Extract the [x, y] coordinate from the center of the cell holding the provided text.  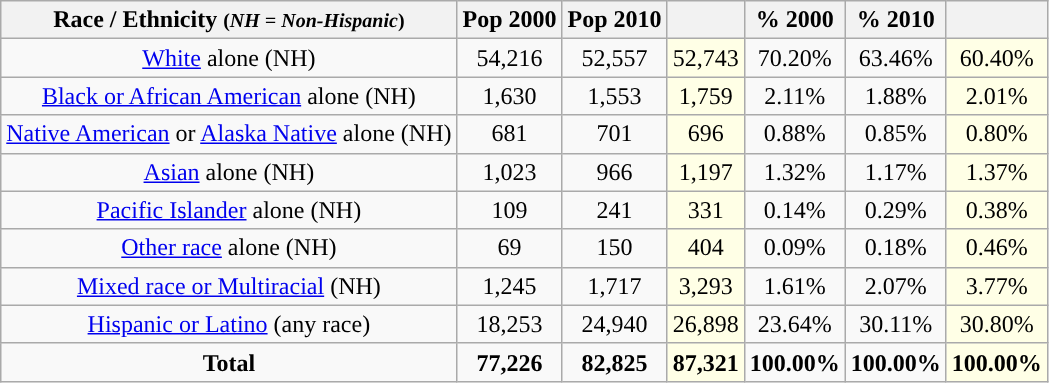
0.88% [794, 134]
0.14% [794, 210]
52,557 [614, 58]
1,717 [614, 286]
23.64% [794, 324]
82,825 [614, 362]
Black or African American alone (NH) [229, 96]
Mixed race or Multiracial (NH) [229, 286]
Pop 2000 [510, 20]
1,245 [510, 286]
0.80% [996, 134]
1,759 [706, 96]
30.11% [896, 324]
Race / Ethnicity (NH = Non-Hispanic) [229, 20]
30.80% [996, 324]
241 [614, 210]
54,216 [510, 58]
24,940 [614, 324]
1.88% [896, 96]
Other race alone (NH) [229, 248]
1.37% [996, 172]
63.46% [896, 58]
1.32% [794, 172]
0.38% [996, 210]
87,321 [706, 362]
Native American or Alaska Native alone (NH) [229, 134]
77,226 [510, 362]
0.09% [794, 248]
1,197 [706, 172]
60.40% [996, 58]
Hispanic or Latino (any race) [229, 324]
% 2010 [896, 20]
Total [229, 362]
404 [706, 248]
Pacific Islander alone (NH) [229, 210]
70.20% [794, 58]
150 [614, 248]
1,553 [614, 96]
681 [510, 134]
3,293 [706, 286]
26,898 [706, 324]
966 [614, 172]
696 [706, 134]
0.29% [896, 210]
1.17% [896, 172]
2.01% [996, 96]
701 [614, 134]
331 [706, 210]
2.07% [896, 286]
1,630 [510, 96]
0.18% [896, 248]
0.46% [996, 248]
1,023 [510, 172]
18,253 [510, 324]
3.77% [996, 286]
0.85% [896, 134]
1.61% [794, 286]
52,743 [706, 58]
2.11% [794, 96]
109 [510, 210]
Pop 2010 [614, 20]
69 [510, 248]
Asian alone (NH) [229, 172]
% 2000 [794, 20]
White alone (NH) [229, 58]
